Output the [X, Y] coordinate of the center of the cell containing the given text.  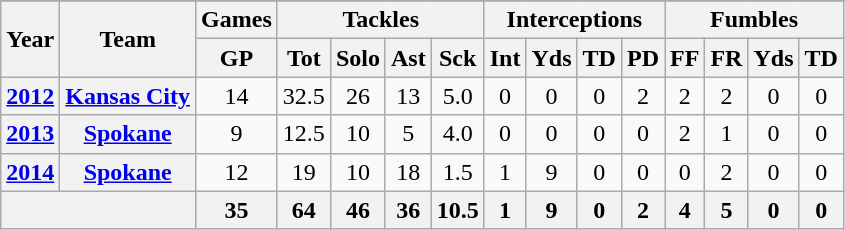
4.0 [458, 134]
Sck [458, 58]
Int [505, 58]
2013 [30, 134]
14 [237, 96]
10.5 [458, 210]
5.0 [458, 96]
36 [408, 210]
FR [726, 58]
12.5 [304, 134]
35 [237, 210]
26 [358, 96]
2012 [30, 96]
Tackles [380, 20]
Interceptions [574, 20]
Games [237, 20]
1.5 [458, 172]
Year [30, 39]
19 [304, 172]
2014 [30, 172]
Ast [408, 58]
32.5 [304, 96]
Team [128, 39]
GP [237, 58]
13 [408, 96]
FF [685, 58]
18 [408, 172]
46 [358, 210]
Kansas City [128, 96]
4 [685, 210]
Fumbles [754, 20]
64 [304, 210]
12 [237, 172]
Solo [358, 58]
PD [642, 58]
Tot [304, 58]
